Scan for the cell matching the given text and deliver its (x, y) coordinate at center. 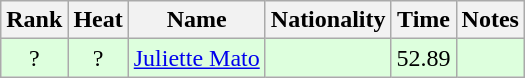
Notes (490, 20)
52.89 (424, 58)
Name (196, 20)
Rank (34, 20)
Heat (98, 20)
Time (424, 20)
Nationality (328, 20)
Juliette Mato (196, 58)
